From the cell containing the given text, extract its center point as (x, y) coordinate. 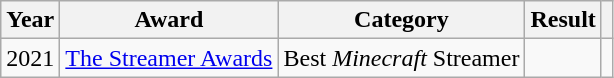
The Streamer Awards (169, 58)
Category (402, 20)
Result (563, 20)
Year (30, 20)
Award (169, 20)
Best Minecraft Streamer (402, 58)
2021 (30, 58)
